Determine the (X, Y) coordinate at the center of the cell enclosing the given text.  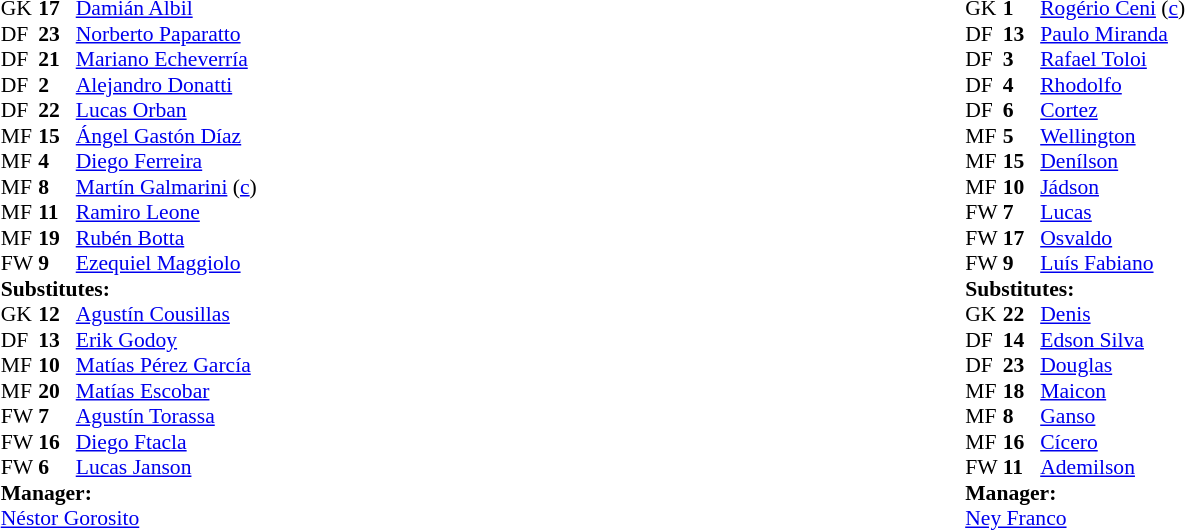
Luís Fabiano (1112, 263)
14 (1022, 340)
20 (57, 391)
Jádson (1112, 187)
Diego Ftacla (166, 442)
Alejandro Donatti (166, 85)
Denílson (1112, 161)
Paulo Miranda (1112, 34)
Ezequiel Maggiolo (166, 263)
5 (1022, 136)
Edson Silva (1112, 340)
Diego Ferreira (166, 161)
17 (1022, 238)
18 (1022, 391)
Cortez (1112, 111)
Rubén Botta (166, 238)
2 (57, 85)
Maicon (1112, 391)
Agustín Torassa (166, 417)
Lucas Orban (166, 111)
Martín Galmarini (c) (166, 187)
Erik Godoy (166, 340)
Ángel Gastón Díaz (166, 136)
Rhodolfo (1112, 85)
Wellington (1112, 136)
Ganso (1112, 417)
Matías Pérez García (166, 365)
Lucas Janson (166, 467)
Rafael Toloi (1112, 59)
Ademilson (1112, 467)
Osvaldo (1112, 238)
Mariano Echeverría (166, 59)
Norberto Paparatto (166, 34)
Agustín Cousillas (166, 315)
Ramiro Leone (166, 213)
21 (57, 59)
12 (57, 315)
Denis (1112, 315)
3 (1022, 59)
19 (57, 238)
Douglas (1112, 365)
Lucas (1112, 213)
Matías Escobar (166, 391)
Cícero (1112, 442)
